Detect which cell encompasses the target text, then output its [x, y] center coordinate. 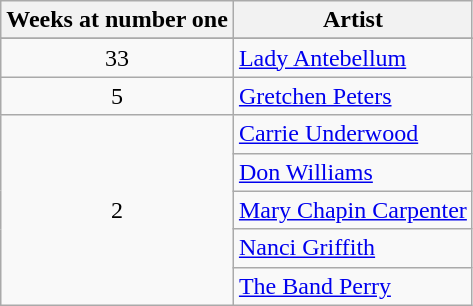
Lady Antebellum [352, 58]
Carrie Underwood [352, 134]
Don Williams [352, 172]
The Band Perry [352, 286]
Gretchen Peters [352, 96]
Mary Chapin Carpenter [352, 210]
Artist [352, 20]
Nanci Griffith [352, 248]
33 [118, 58]
2 [118, 210]
5 [118, 96]
Weeks at number one [118, 20]
